Extract the (x, y) coordinate from the center of the cell holding the provided text.  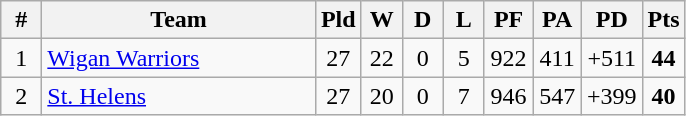
L (464, 20)
547 (558, 96)
W (382, 20)
Pld (338, 20)
PD (612, 20)
40 (664, 96)
Team (179, 20)
Wigan Warriors (179, 58)
946 (508, 96)
+399 (612, 96)
PA (558, 20)
PF (508, 20)
St. Helens (179, 96)
922 (508, 58)
D (422, 20)
5 (464, 58)
7 (464, 96)
2 (22, 96)
411 (558, 58)
# (22, 20)
20 (382, 96)
Pts (664, 20)
44 (664, 58)
22 (382, 58)
1 (22, 58)
+511 (612, 58)
